Capture the cell that displays the provided text and extract its [X, Y] central coordinate. 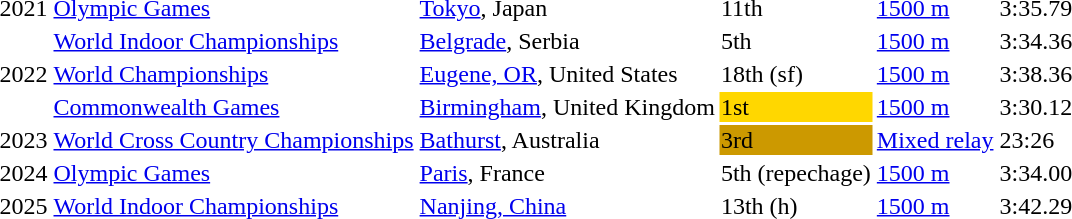
World Championships [234, 74]
World Indoor Championships [234, 41]
Paris, France [567, 173]
Bathurst, Australia [567, 140]
3rd [796, 140]
Belgrade, Serbia [567, 41]
18th (sf) [796, 74]
1st [796, 107]
Commonwealth Games [234, 107]
Mixed relay [935, 140]
Birmingham, United Kingdom [567, 107]
World Cross Country Championships [234, 140]
Olympic Games [234, 173]
5th [796, 41]
Eugene, OR, United States [567, 74]
5th (repechage) [796, 173]
